Search for the cell housing the specified text and yield its [x, y] center coordinate. 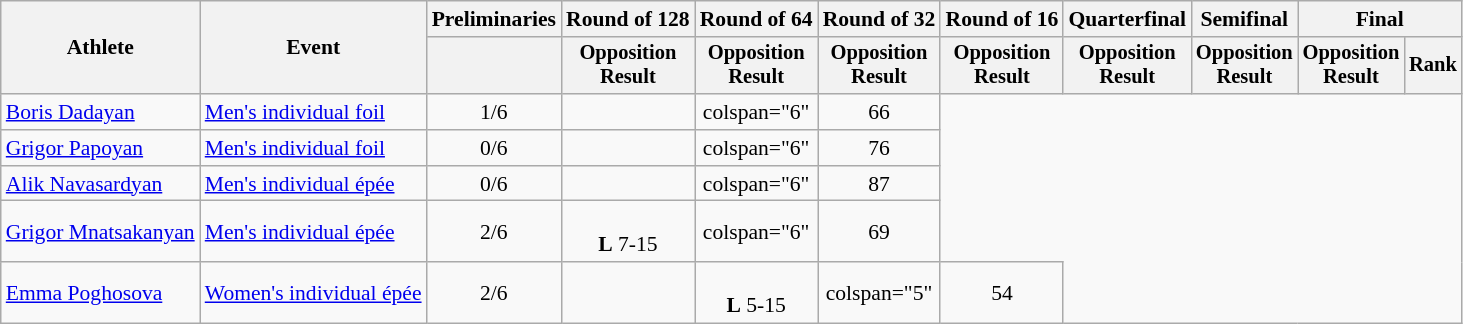
Preliminaries [494, 19]
87 [880, 184]
Round of 16 [1002, 19]
Grigor Papoyan [100, 148]
Boris Dadayan [100, 112]
Final [1380, 19]
Women's individual épée [314, 292]
Athlete [100, 48]
66 [880, 112]
Quarterfinal [1127, 19]
Rank [1433, 66]
69 [880, 232]
1/6 [494, 112]
colspan="5" [880, 292]
Round of 64 [756, 19]
Event [314, 48]
Round of 32 [880, 19]
Grigor Mnatsakanyan [100, 232]
Round of 128 [628, 19]
76 [880, 148]
Semifinal [1244, 19]
L 5-15 [756, 292]
Emma Poghosova [100, 292]
L 7-15 [628, 232]
Alik Navasardyan [100, 184]
54 [1002, 292]
